Return [X, Y] of the center of cell containing provided text 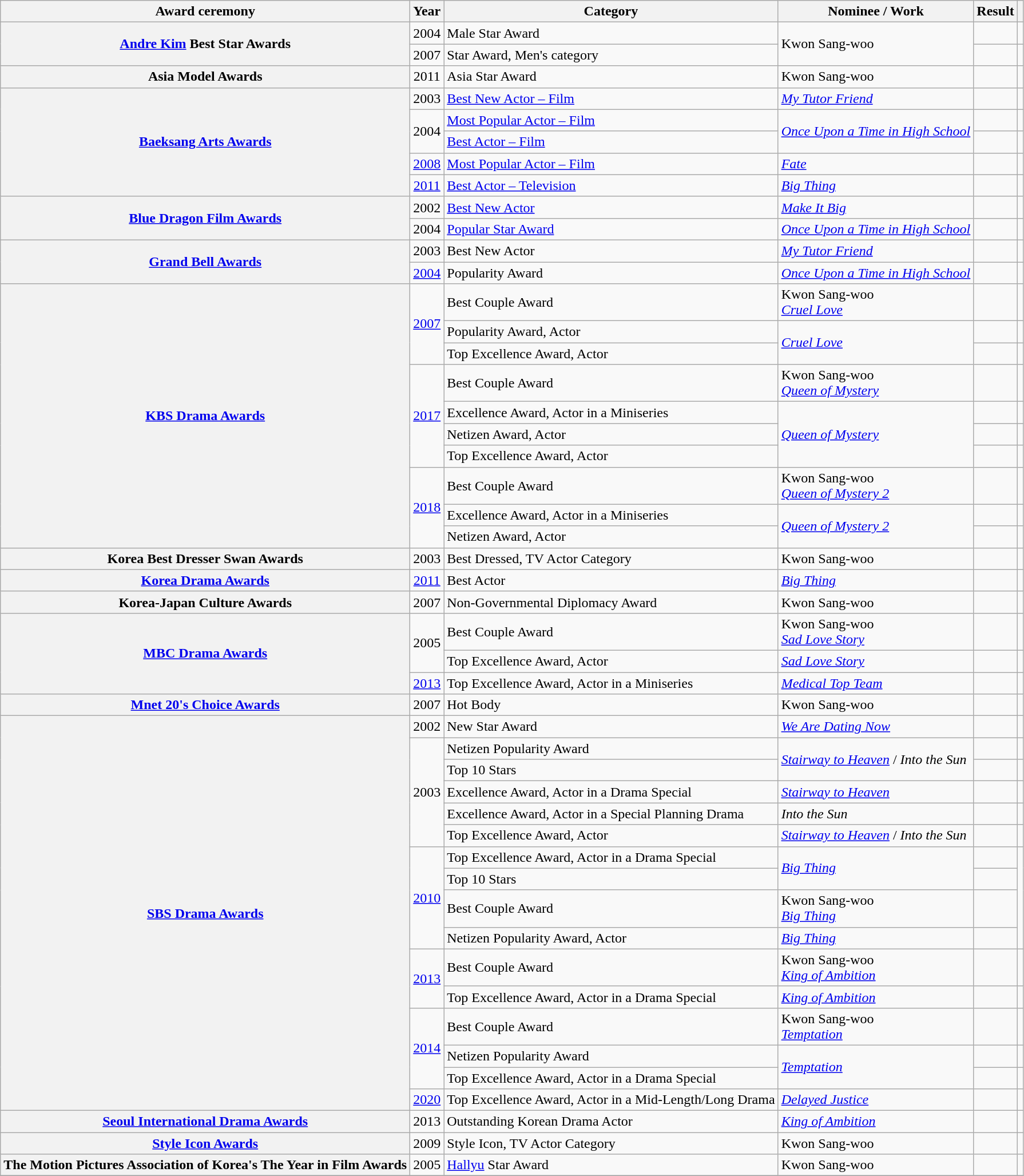
Category [611, 11]
Result [995, 11]
Make It Big [876, 207]
New Star Award [611, 727]
2014 [427, 1048]
Delayed Justice [876, 1100]
Korea-Japan Culture Awards [205, 602]
Queen of Mystery 2 [876, 526]
Stairway to Heaven [876, 792]
Top Excellence Award, Actor in a Miniseries [611, 683]
Popularity Award, Actor [611, 332]
Year [427, 11]
Excellence Award, Actor in a Drama Special [611, 792]
MBC Drama Awards [205, 654]
Kwon Sang-woo King of Ambition [876, 967]
Kwon Sang-woo Cruel Love [876, 302]
Korea Best Dresser Swan Awards [205, 559]
2008 [427, 164]
Male Star Award [611, 33]
Best Actor – Television [611, 185]
Kwon Sang-woo Queen of Mystery [876, 383]
Popular Star Award [611, 229]
Seoul International Drama Awards [205, 1122]
Top Excellence Award, Actor in a Mid-Length/Long Drama [611, 1100]
Asia Model Awards [205, 77]
Sad Love Story [876, 661]
Best New Actor – Film [611, 98]
We Are Dating Now [876, 727]
Korea Drama Awards [205, 580]
Best Actor [611, 580]
Baeksang Arts Awards [205, 142]
Style Icon, TV Actor Category [611, 1143]
Andre Kim Best Star Awards [205, 44]
Grand Bell Awards [205, 262]
Kwon Sang-woo Sad Love Story [876, 632]
Hot Body [611, 705]
The Motion Pictures Association of Korea's The Year in Film Awards [205, 1165]
Temptation [876, 1067]
2009 [427, 1143]
Outstanding Korean Drama Actor [611, 1122]
Mnet 20's Choice Awards [205, 705]
KBS Drama Awards [205, 416]
Kwon Sang-woo Temptation [876, 1027]
Award ceremony [205, 11]
Nominee / Work [876, 11]
Hallyu Star Award [611, 1165]
Excellence Award, Actor in a Special Planning Drama [611, 814]
2020 [427, 1100]
SBS Drama Awards [205, 913]
Non-Governmental Diplomacy Award [611, 602]
Kwon Sang-woo Queen of Mystery 2 [876, 485]
Best Actor – Film [611, 142]
Queen of Mystery [876, 434]
2010 [427, 897]
Best Dressed, TV Actor Category [611, 559]
Fate [876, 164]
Netizen Popularity Award, Actor [611, 938]
Medical Top Team [876, 683]
Star Award, Men's category [611, 55]
Kwon Sang-woo Big Thing [876, 909]
Asia Star Award [611, 77]
Cruel Love [876, 343]
Into the Sun [876, 814]
Style Icon Awards [205, 1143]
Blue Dragon Film Awards [205, 218]
2017 [427, 415]
2018 [427, 507]
Popularity Award [611, 273]
